Search for the cell housing the specified text and yield its [x, y] center coordinate. 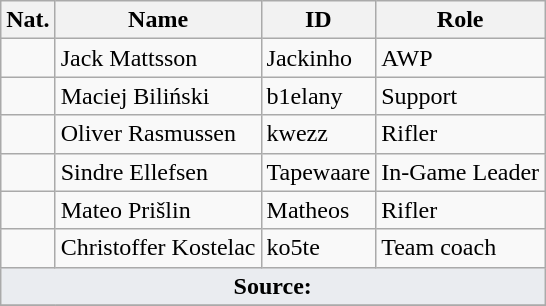
Matheos [318, 210]
ko5te [318, 248]
Tapewaare [318, 172]
Team coach [460, 248]
Oliver Rasmussen [158, 134]
In-Game Leader [460, 172]
Nat. [28, 20]
ID [318, 20]
Sindre Ellefsen [158, 172]
Name [158, 20]
Maciej Biliński [158, 96]
Support [460, 96]
Jack Mattsson [158, 58]
Role [460, 20]
AWP [460, 58]
b1elany [318, 96]
kwezz [318, 134]
Christoffer Kostelac [158, 248]
Mateo Prišlin [158, 210]
Source: [273, 286]
Jackinho [318, 58]
